From the cell containing the given text, extract its center point as [X, Y] coordinate. 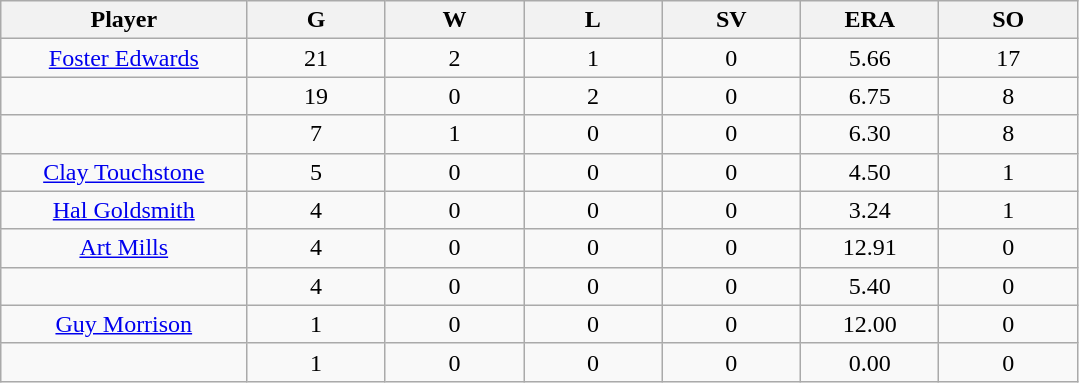
21 [316, 58]
Art Mills [124, 248]
6.30 [870, 134]
ERA [870, 20]
4.50 [870, 172]
SO [1008, 20]
Foster Edwards [124, 58]
5.40 [870, 286]
19 [316, 96]
Clay Touchstone [124, 172]
7 [316, 134]
W [454, 20]
6.75 [870, 96]
G [316, 20]
3.24 [870, 210]
17 [1008, 58]
0.00 [870, 362]
SV [731, 20]
Hal Goldsmith [124, 210]
5 [316, 172]
Player [124, 20]
12.91 [870, 248]
L [593, 20]
Guy Morrison [124, 324]
5.66 [870, 58]
12.00 [870, 324]
